From the cell containing the given text, extract its center point as (X, Y) coordinate. 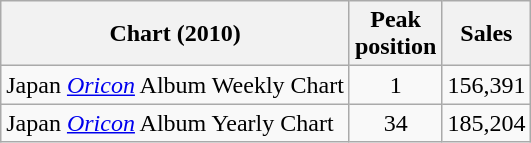
Sales (486, 34)
Japan Oricon Album Weekly Chart (176, 85)
185,204 (486, 123)
1 (395, 85)
Japan Oricon Album Yearly Chart (176, 123)
156,391 (486, 85)
34 (395, 123)
Chart (2010) (176, 34)
Peakposition (395, 34)
